Capture the cell that displays the provided text and extract its [x, y] central coordinate. 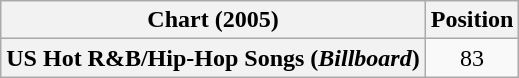
Chart (2005) [213, 20]
US Hot R&B/Hip-Hop Songs (Billboard) [213, 58]
Position [472, 20]
83 [472, 58]
